Identify which cell holds the provided text, then report its (X, Y) central coordinate. 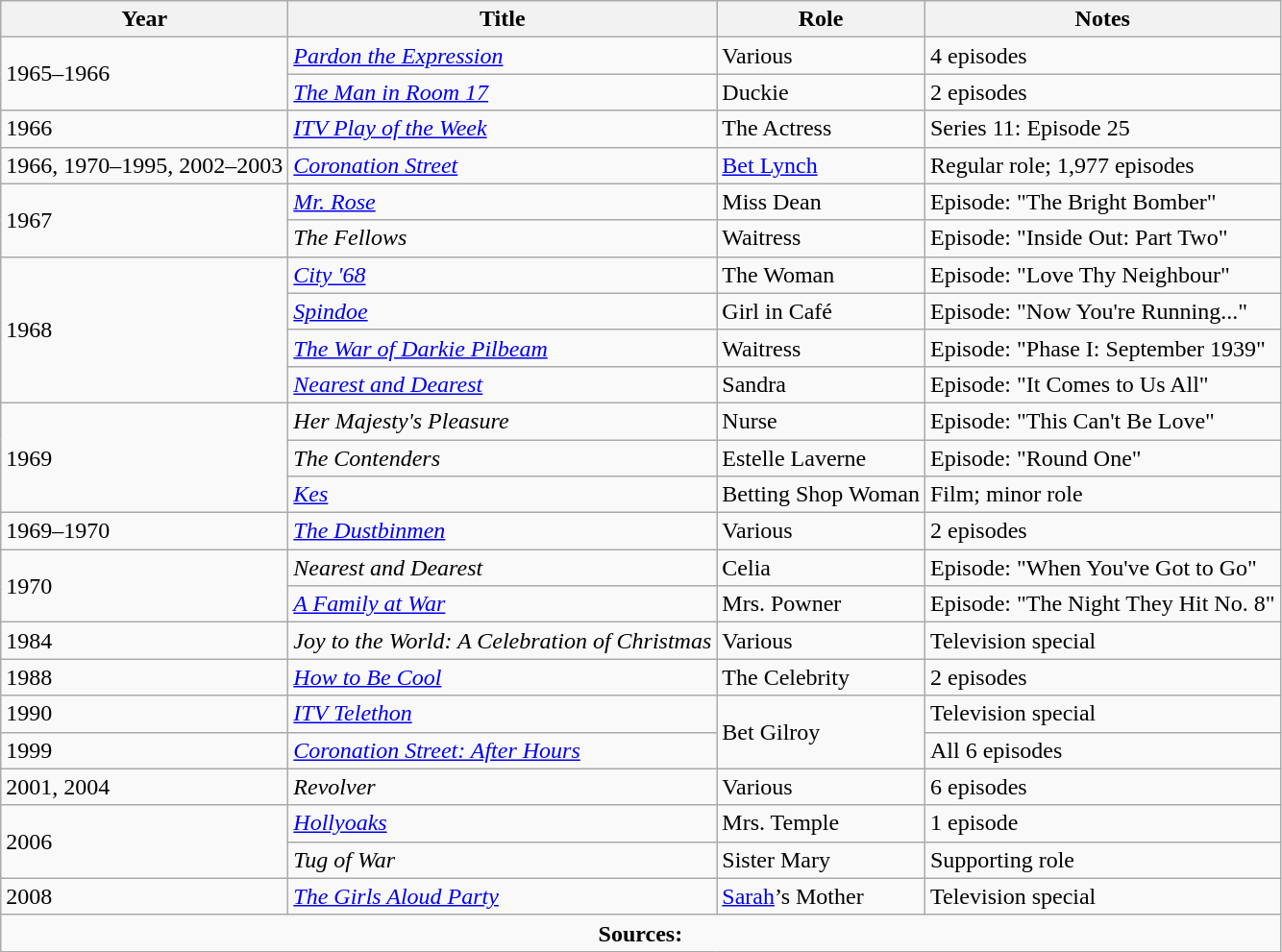
Bet Gilroy (821, 732)
Coronation Street (503, 165)
Year (144, 19)
Sources: (640, 933)
1999 (144, 750)
2001, 2004 (144, 787)
Episode: "Love Thy Neighbour" (1102, 275)
Sandra (821, 384)
Mrs. Temple (821, 823)
1965–1966 (144, 74)
Episode: "Now You're Running..." (1102, 311)
Spindoe (503, 311)
The Man in Room 17 (503, 92)
Miss Dean (821, 202)
The Dustbinmen (503, 531)
1990 (144, 714)
Episode: "It Comes to Us All" (1102, 384)
Film; minor role (1102, 495)
Episode: "The Bright Bomber" (1102, 202)
1970 (144, 586)
Mrs. Powner (821, 604)
Revolver (503, 787)
Episode: "When You've Got to Go" (1102, 568)
Role (821, 19)
Betting Shop Woman (821, 495)
4 episodes (1102, 56)
Celia (821, 568)
Notes (1102, 19)
The Girls Aloud Party (503, 896)
1 episode (1102, 823)
Pardon the Expression (503, 56)
The Contenders (503, 458)
Duckie (821, 92)
Episode: "This Can't Be Love" (1102, 421)
Joy to the World: A Celebration of Christmas (503, 641)
Kes (503, 495)
Coronation Street: After Hours (503, 750)
1984 (144, 641)
The Celebrity (821, 677)
A Family at War (503, 604)
1967 (144, 220)
Episode: "Inside Out: Part Two" (1102, 238)
1966 (144, 129)
Episode: "Round One" (1102, 458)
Episode: "The Night They Hit No. 8" (1102, 604)
2008 (144, 896)
Regular role; 1,977 episodes (1102, 165)
ITV Play of the Week (503, 129)
Series 11: Episode 25 (1102, 129)
Girl in Café (821, 311)
Her Majesty's Pleasure (503, 421)
The War of Darkie Pilbeam (503, 348)
6 episodes (1102, 787)
The Woman (821, 275)
1969–1970 (144, 531)
Sarah’s Mother (821, 896)
1966, 1970–1995, 2002–2003 (144, 165)
Bet Lynch (821, 165)
Nurse (821, 421)
2006 (144, 842)
Hollyoaks (503, 823)
Estelle Laverne (821, 458)
All 6 episodes (1102, 750)
Mr. Rose (503, 202)
ITV Telethon (503, 714)
The Fellows (503, 238)
1988 (144, 677)
How to Be Cool (503, 677)
Sister Mary (821, 860)
Supporting role (1102, 860)
1968 (144, 330)
Tug of War (503, 860)
Title (503, 19)
Episode: "Phase I: September 1939" (1102, 348)
1969 (144, 457)
City '68 (503, 275)
The Actress (821, 129)
